Scan for the cell matching the given text and deliver its [x, y] coordinate at center. 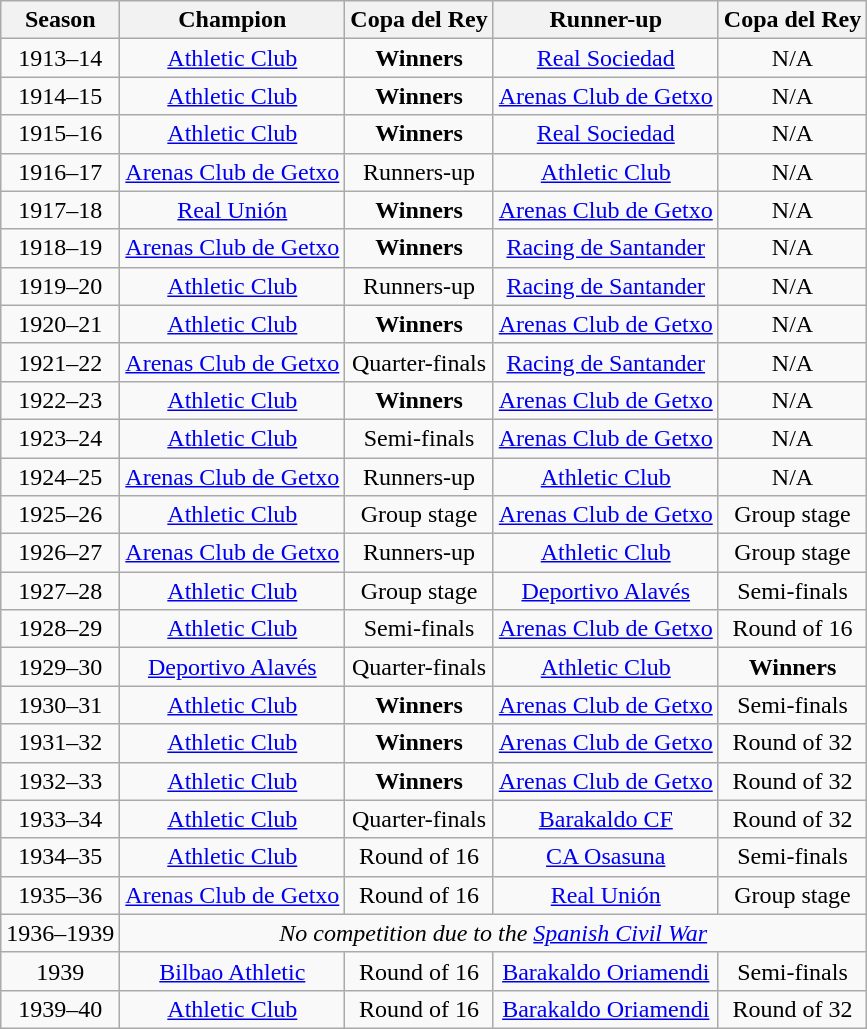
Season [60, 20]
1933–34 [60, 819]
1921–22 [60, 362]
Barakaldo CF [606, 819]
1932–33 [60, 781]
1935–36 [60, 895]
CA Osasuna [606, 857]
1925–26 [60, 515]
1930–31 [60, 705]
1926–27 [60, 553]
1915–16 [60, 134]
1923–24 [60, 438]
1913–14 [60, 58]
1919–20 [60, 286]
1918–19 [60, 248]
Runner-up [606, 20]
1920–21 [60, 324]
1927–28 [60, 591]
1916–17 [60, 172]
1931–32 [60, 743]
1936–1939 [60, 933]
1928–29 [60, 629]
1929–30 [60, 667]
1914–15 [60, 96]
Champion [232, 20]
1934–35 [60, 857]
1939 [60, 971]
1922–23 [60, 400]
1924–25 [60, 477]
No competition due to the Spanish Civil War [494, 933]
1917–18 [60, 210]
Bilbao Athletic [232, 971]
1939–40 [60, 1009]
